Scan for the cell matching the given text and deliver its [x, y] coordinate at center. 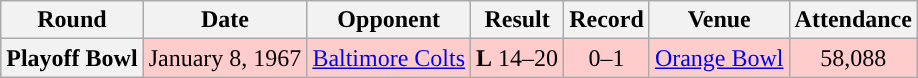
Venue [719, 20]
Record [607, 20]
0–1 [607, 58]
Date [225, 20]
Attendance [853, 20]
Round [72, 20]
January 8, 1967 [225, 58]
Playoff Bowl [72, 58]
Opponent [389, 20]
Orange Bowl [719, 58]
L 14–20 [518, 58]
58,088 [853, 58]
Baltimore Colts [389, 58]
Result [518, 20]
